Search for the cell housing the specified text and yield its (X, Y) center coordinate. 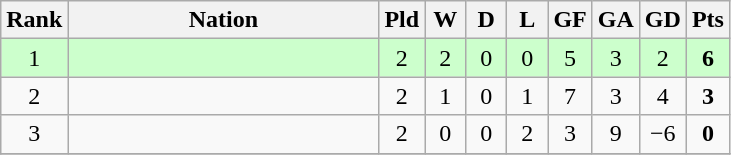
GA (616, 20)
6 (708, 58)
7 (570, 96)
9 (616, 134)
4 (662, 96)
D (486, 20)
W (446, 20)
Pts (708, 20)
Nation (224, 20)
Pld (402, 20)
L (528, 20)
Rank (34, 20)
−6 (662, 134)
GD (662, 20)
5 (570, 58)
GF (570, 20)
